Return [X, Y] of the center of cell containing provided text 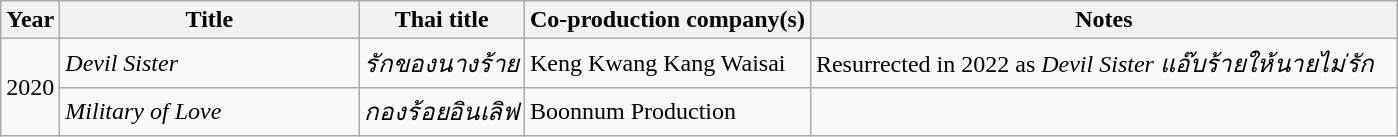
Keng Kwang Kang Waisai [667, 64]
Year [30, 20]
2020 [30, 88]
Co-production company(s) [667, 20]
Military of Love [210, 112]
Notes [1104, 20]
รักของนางร้าย [442, 64]
Title [210, 20]
Thai title [442, 20]
Devil Sister [210, 64]
Resurrected in 2022 as Devil Sister แอ๊บร้ายให้นายไม่รัก [1104, 64]
กองร้อยอินเลิฟ [442, 112]
Boonnum Production [667, 112]
